Extract the (X, Y) coordinate from the center of the cell holding the provided text.  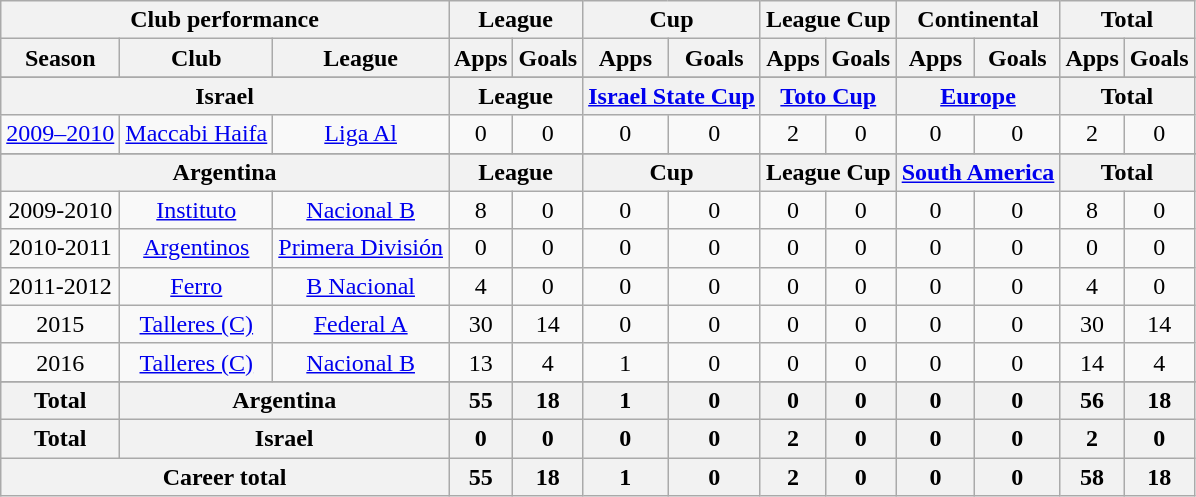
58 (1092, 477)
Israel State Cup (672, 96)
56 (1092, 400)
2009-2010 (60, 210)
2016 (60, 362)
B Nacional (361, 286)
13 (480, 362)
Argentinos (196, 248)
Europe (978, 96)
Ferro (196, 286)
Liga Al (361, 134)
Toto Cup (828, 96)
2010-2011 (60, 248)
2009–2010 (60, 134)
Primera División (361, 248)
South America (978, 172)
Instituto (196, 210)
Federal A (361, 324)
Club performance (225, 20)
Career total (225, 477)
Maccabi Haifa (196, 134)
2015 (60, 324)
Season (60, 58)
Continental (978, 20)
2011-2012 (60, 286)
Club (196, 58)
